Locate the cell with the specified text and output its (x, y) center coordinate. 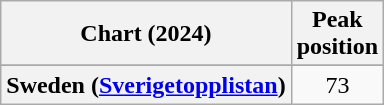
Sweden (Sverigetopplistan) (146, 85)
Peakposition (337, 34)
73 (337, 85)
Chart (2024) (146, 34)
